Scan for the cell matching the given text and deliver its [x, y] coordinate at center. 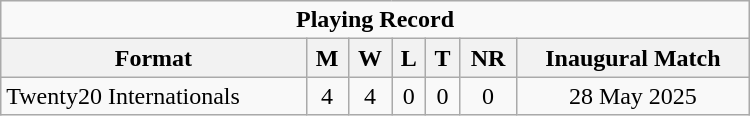
Twenty20 Internationals [154, 96]
L [409, 58]
NR [488, 58]
Format [154, 58]
T [443, 58]
28 May 2025 [634, 96]
Inaugural Match [634, 58]
M [327, 58]
Playing Record [375, 20]
W [370, 58]
